Return the (X, Y) coordinate for the center point of the cell that contains the specified text.  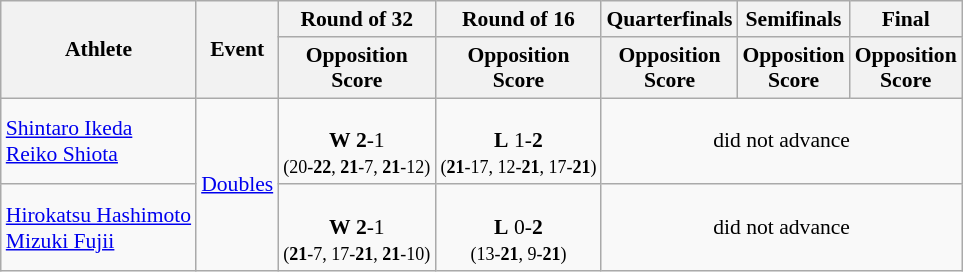
Shintaro Ikeda Reiko Shiota (98, 142)
Round of 16 (518, 19)
Final (906, 19)
Semifinals (794, 19)
Quarterfinals (669, 19)
Round of 32 (356, 19)
W 2-1(20-22, 21-7, 21-12) (356, 142)
Athlete (98, 50)
L 1-2(21-17, 12-21, 17-21) (518, 142)
L 0-2(13-21, 9-21) (518, 228)
Event (237, 50)
Hirokatsu Hashimoto Mizuki Fujii (98, 228)
W 2-1(21-7, 17-21, 21-10) (356, 228)
Doubles (237, 184)
